For the text-containing cell, return its midpoint in (x, y) coordinate format. 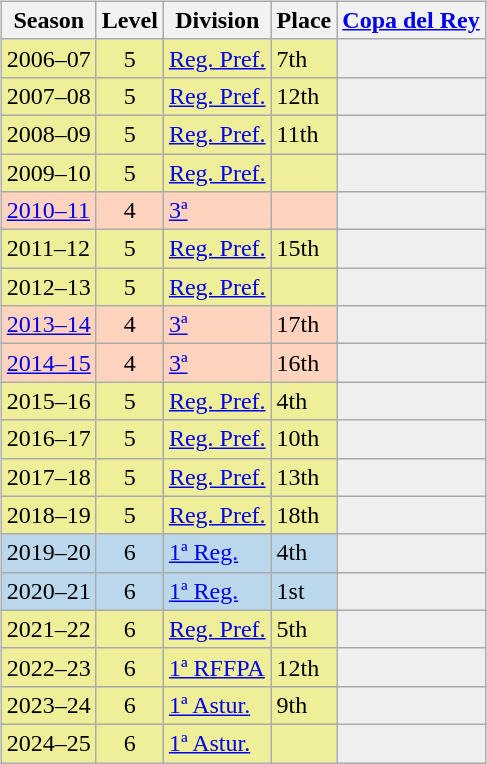
2020–21 (48, 591)
2021–22 (48, 629)
1ª RFFPA (217, 667)
Place (304, 20)
2010–11 (48, 211)
2022–23 (48, 667)
13th (304, 477)
2006–07 (48, 58)
1st (304, 591)
5th (304, 629)
2007–08 (48, 96)
10th (304, 439)
2016–17 (48, 439)
2024–25 (48, 743)
2019–20 (48, 553)
2009–10 (48, 173)
Level (130, 20)
17th (304, 325)
2011–12 (48, 249)
2018–19 (48, 515)
9th (304, 705)
2012–13 (48, 287)
7th (304, 58)
2023–24 (48, 705)
2017–18 (48, 477)
16th (304, 363)
2008–09 (48, 134)
15th (304, 249)
Season (48, 20)
Copa del Rey (411, 20)
2013–14 (48, 325)
2015–16 (48, 401)
11th (304, 134)
2014–15 (48, 363)
18th (304, 515)
Division (217, 20)
